Output the (x, y) coordinate of the center of the cell containing the given text.  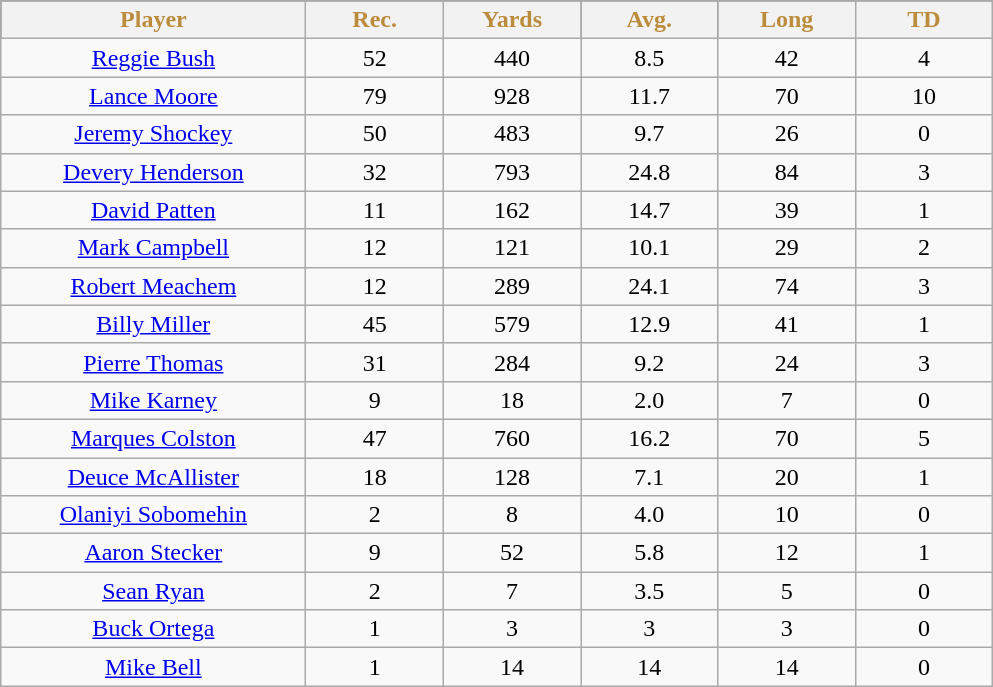
11 (374, 210)
24 (786, 362)
9.7 (650, 134)
Lance Moore (154, 96)
47 (374, 438)
289 (512, 286)
45 (374, 324)
Robert Meachem (154, 286)
8.5 (650, 58)
128 (512, 477)
29 (786, 248)
7.1 (650, 477)
Olaniyi Sobomehin (154, 515)
84 (786, 172)
483 (512, 134)
Buck Ortega (154, 629)
3.5 (650, 591)
928 (512, 96)
74 (786, 286)
Player (154, 20)
Devery Henderson (154, 172)
Deuce McAllister (154, 477)
10.1 (650, 248)
5.8 (650, 553)
16.2 (650, 438)
162 (512, 210)
440 (512, 58)
284 (512, 362)
26 (786, 134)
Marques Colston (154, 438)
Aaron Stecker (154, 553)
24.1 (650, 286)
760 (512, 438)
121 (512, 248)
Sean Ryan (154, 591)
2.0 (650, 400)
42 (786, 58)
8 (512, 515)
4 (924, 58)
24.8 (650, 172)
Pierre Thomas (154, 362)
14.7 (650, 210)
Reggie Bush (154, 58)
Mike Karney (154, 400)
Mike Bell (154, 667)
Rec. (374, 20)
Avg. (650, 20)
793 (512, 172)
50 (374, 134)
TD (924, 20)
Billy Miller (154, 324)
41 (786, 324)
32 (374, 172)
Jeremy Shockey (154, 134)
Yards (512, 20)
4.0 (650, 515)
79 (374, 96)
9.2 (650, 362)
Long (786, 20)
39 (786, 210)
11.7 (650, 96)
Mark Campbell (154, 248)
31 (374, 362)
20 (786, 477)
579 (512, 324)
12.9 (650, 324)
David Patten (154, 210)
